Capture the cell that displays the provided text and extract its [X, Y] central coordinate. 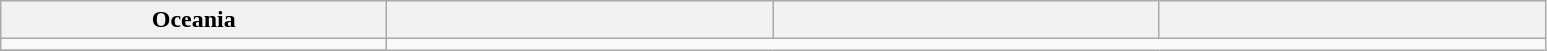
Oceania [194, 20]
